Return (x, y) of the center of cell containing provided text 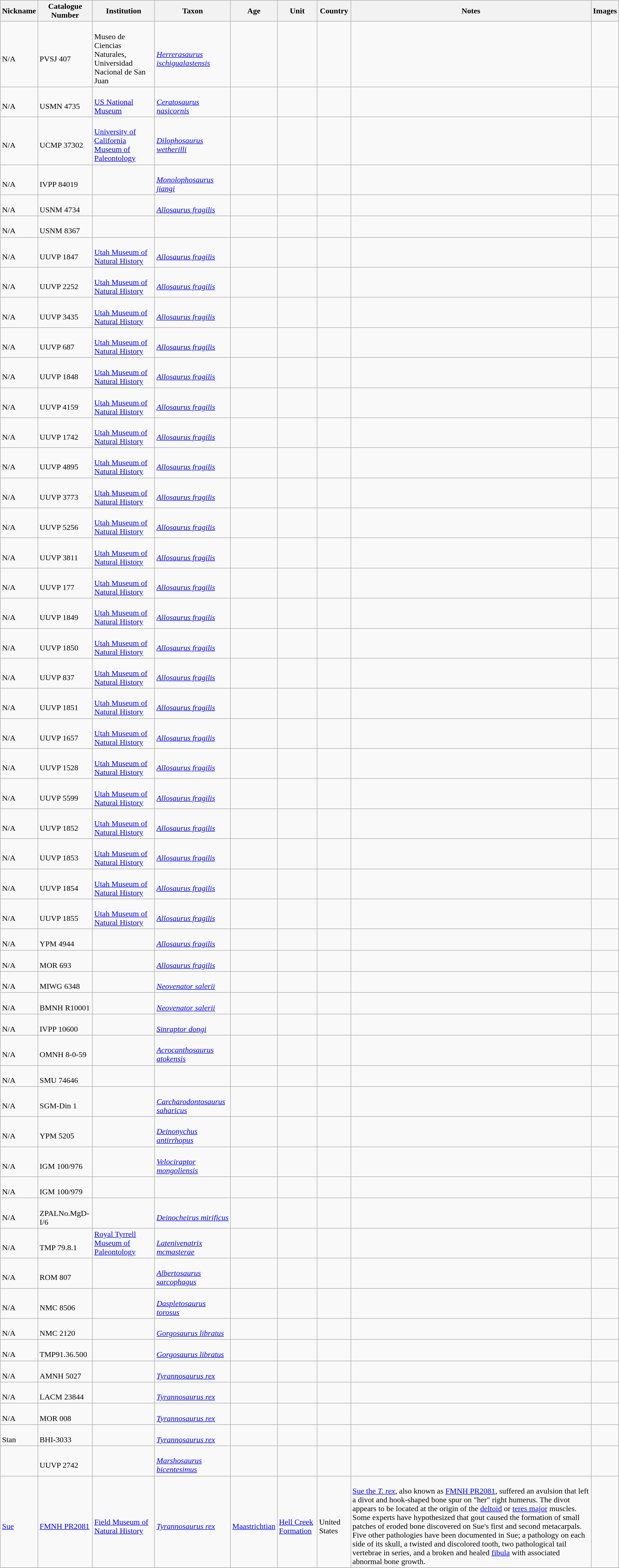
UUVP 687 (65, 342)
Acrocanthosaurus atokensis (193, 1050)
TMP 79.8.1 (65, 1243)
NMC 8506 (65, 1303)
Deinocheirus mirificus (193, 1213)
UUVP 1851 (65, 703)
Nickname (19, 11)
MOR 693 (65, 961)
Images (605, 11)
UUVP 1657 (65, 733)
Taxon (193, 11)
Catalogue Number (65, 11)
USNM 4734 (65, 205)
Royal Tyrrell Museum of Paleontology (123, 1243)
UUVP 3435 (65, 312)
UUVP 1850 (65, 643)
UUVP 2252 (65, 282)
Country (334, 11)
Albertosaurus sarcophagus (193, 1273)
IVPP 10600 (65, 1024)
UUVP 1849 (65, 613)
BHI-3033 (65, 1435)
IVPP 84019 (65, 180)
Latenivenatrix mcmasterae (193, 1243)
United States (334, 1522)
Notes (471, 11)
UUVP 177 (65, 583)
SMU 74646 (65, 1076)
UUVP 3773 (65, 493)
Hell Creek Formation (297, 1522)
UUVP 4895 (65, 463)
Age (254, 11)
AMNH 5027 (65, 1371)
TMP91.36.500 (65, 1350)
NMC 2120 (65, 1329)
UUVP 1528 (65, 763)
SGM-Din 1 (65, 1102)
Unit (297, 11)
IGM 100/979 (65, 1187)
UUVP 4159 (65, 402)
US National Museum (123, 102)
YPM 5205 (65, 1132)
UCMP 37302 (65, 141)
Sue (19, 1522)
UUVP 1847 (65, 252)
ROM 807 (65, 1273)
UUVP 2742 (65, 1461)
UUVP 5599 (65, 793)
LACM 23844 (65, 1393)
USNM 8367 (65, 227)
Stan (19, 1435)
Institution (123, 11)
BMNH R10001 (65, 1004)
University of California Museum of Paleontology (123, 141)
MIWG 6348 (65, 982)
UUVP 1742 (65, 433)
PVSJ 407 (65, 54)
FMNH PR2081 (65, 1522)
UUVP 3811 (65, 553)
UUVP 5256 (65, 523)
Deinonychus antirrhopus (193, 1132)
Sinraptor dongi (193, 1024)
MOR 008 (65, 1414)
Marshosaurus bicentesimus (193, 1461)
UUVP 837 (65, 673)
OMNH 8-0-59 (65, 1050)
UUVP 1854 (65, 884)
UUVP 1852 (65, 824)
Carcharodontosaurus saharicus (193, 1102)
Daspletosaurus torosus (193, 1303)
Velociraptor mongoliensis (193, 1162)
UUVP 1855 (65, 914)
ZPALNo.MgD-I/6 (65, 1213)
UUVP 1848 (65, 372)
Dilophosaurus wetherilli (193, 141)
IGM 100/976 (65, 1162)
Maastrichtian (254, 1522)
USMN 4735 (65, 102)
Herrerasaurus ischigualastensis (193, 54)
Monolophosaurus jiangi (193, 180)
Field Museum of Natural History (123, 1522)
Ceratosaurus nasicornis (193, 102)
YPM 4944 (65, 939)
UUVP 1853 (65, 854)
Museo de Ciencias Naturales, Universidad Nacional de San Juan (123, 54)
